Find where the given text appears and provide that cell's center as [x, y] coordinate. 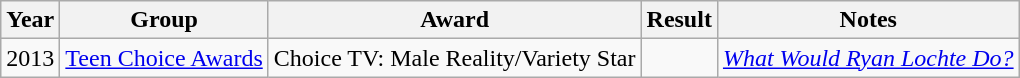
Teen Choice Awards [164, 58]
Award [454, 20]
Choice TV: Male Reality/Variety Star [454, 58]
Result [679, 20]
2013 [30, 58]
Group [164, 20]
What Would Ryan Lochte Do? [868, 58]
Year [30, 20]
Notes [868, 20]
